For the text-containing cell, return its midpoint in [x, y] coordinate format. 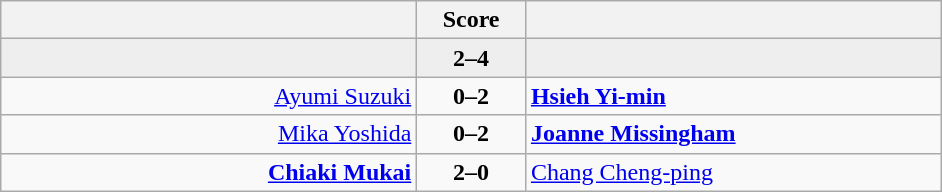
Chiaki Mukai [209, 172]
Ayumi Suzuki [209, 96]
Mika Yoshida [209, 134]
2–0 [472, 172]
Joanne Missingham [733, 134]
Chang Cheng-ping [733, 172]
Hsieh Yi-min [733, 96]
Score [472, 20]
2–4 [472, 58]
